Return the (x, y) coordinate for the center point of the cell that contains the specified text.  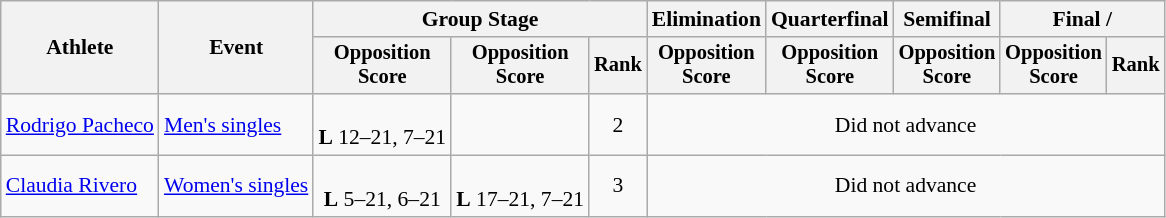
2 (618, 124)
Event (236, 48)
3 (618, 186)
L 5–21, 6–21 (382, 186)
Women's singles (236, 186)
Group Stage (480, 19)
L 17–21, 7–21 (520, 186)
Final / (1082, 19)
Semifinal (948, 19)
Athlete (80, 48)
Elimination (706, 19)
Claudia Rivero (80, 186)
Quarterfinal (830, 19)
L 12–21, 7–21 (382, 124)
Rodrigo Pacheco (80, 124)
Men's singles (236, 124)
